Determine the (X, Y) coordinate at the center of the cell enclosing the given text.  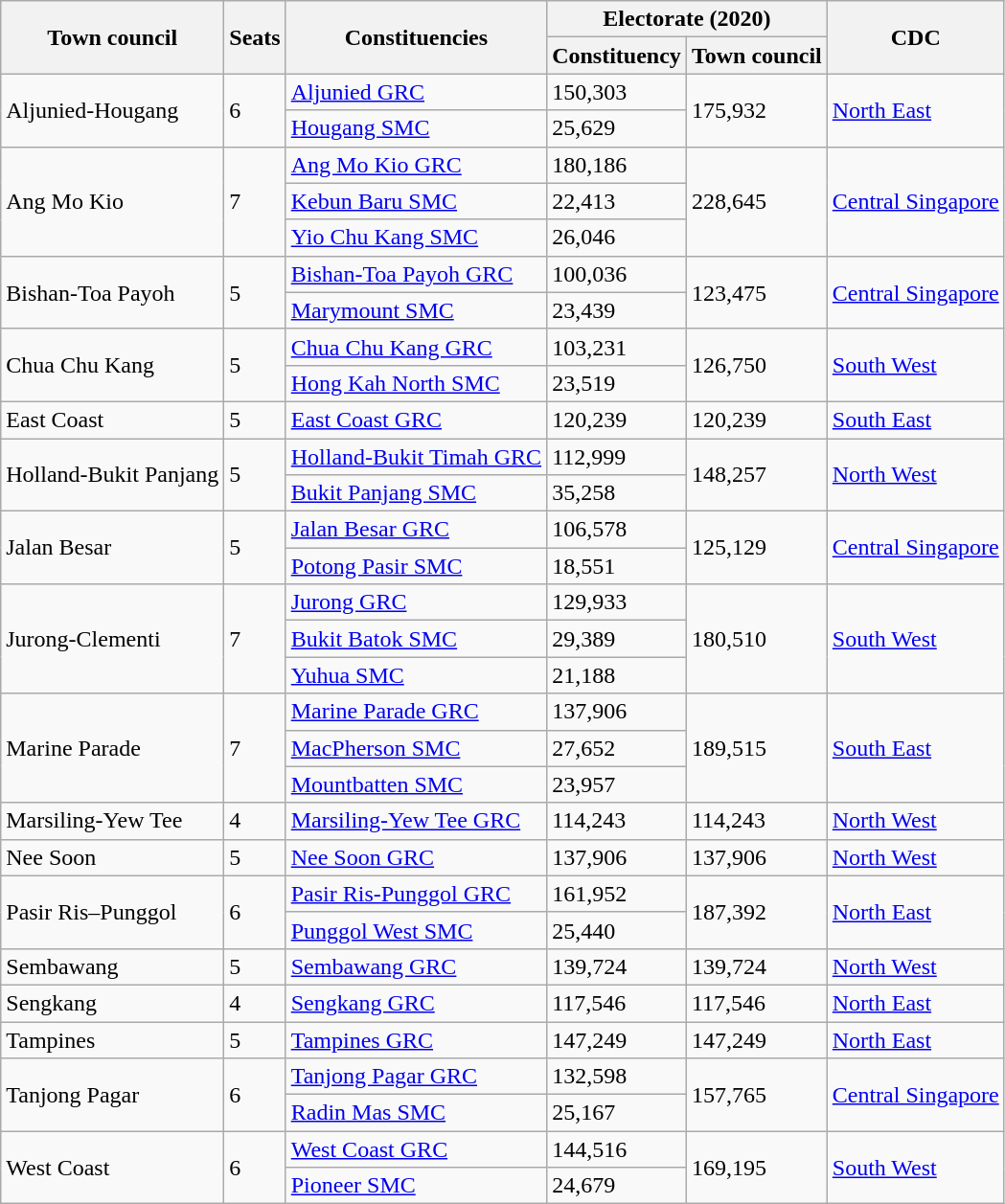
129,933 (617, 602)
Yio Chu Kang SMC (416, 238)
29,389 (617, 639)
21,188 (617, 675)
24,679 (617, 1186)
Potong Pasir SMC (416, 566)
Pioneer SMC (416, 1186)
Jurong-Clementi (113, 639)
26,046 (617, 238)
Hougang SMC (416, 128)
Holland-Bukit Panjang (113, 475)
Hong Kah North SMC (416, 383)
Sembawang GRC (416, 966)
25,167 (617, 1113)
Bishan-Toa Payoh (113, 292)
Kebun Baru SMC (416, 201)
132,598 (617, 1077)
Marymount SMC (416, 310)
23,439 (617, 310)
Ang Mo Kio (113, 201)
27,652 (617, 748)
Constituency (617, 56)
35,258 (617, 493)
169,195 (757, 1168)
189,515 (757, 748)
East Coast GRC (416, 420)
Nee Soon GRC (416, 857)
Marine Parade GRC (416, 712)
175,932 (757, 110)
Marine Parade (113, 748)
Tampines GRC (416, 1039)
Pasir Ris-Punggol GRC (416, 894)
Jalan Besar (113, 548)
CDC (916, 37)
Electorate (2020) (688, 19)
Marsiling-Yew Tee (113, 821)
MacPherson SMC (416, 748)
23,957 (617, 784)
161,952 (617, 894)
Bishan-Toa Payoh GRC (416, 274)
18,551 (617, 566)
25,440 (617, 930)
Jalan Besar GRC (416, 530)
Radin Mas SMC (416, 1113)
150,303 (617, 92)
187,392 (757, 912)
106,578 (617, 530)
Mountbatten SMC (416, 784)
126,750 (757, 365)
Aljunied-Hougang (113, 110)
100,036 (617, 274)
23,519 (617, 383)
228,645 (757, 201)
Sengkang GRC (416, 1003)
123,475 (757, 292)
144,516 (617, 1149)
22,413 (617, 201)
Sembawang (113, 966)
180,510 (757, 639)
180,186 (617, 165)
Constituencies (416, 37)
Holland-Bukit Timah GRC (416, 457)
Bukit Batok SMC (416, 639)
East Coast (113, 420)
Chua Chu Kang GRC (416, 347)
Punggol West SMC (416, 930)
125,129 (757, 548)
Chua Chu Kang (113, 365)
Ang Mo Kio GRC (416, 165)
Tampines (113, 1039)
Tanjong Pagar (113, 1095)
25,629 (617, 128)
Seats (255, 37)
103,231 (617, 347)
157,765 (757, 1095)
Sengkang (113, 1003)
Pasir Ris–Punggol (113, 912)
Marsiling-Yew Tee GRC (416, 821)
West Coast (113, 1168)
Bukit Panjang SMC (416, 493)
Nee Soon (113, 857)
West Coast GRC (416, 1149)
Tanjong Pagar GRC (416, 1077)
Yuhua SMC (416, 675)
Jurong GRC (416, 602)
148,257 (757, 475)
112,999 (617, 457)
Aljunied GRC (416, 92)
